Provide the (x, y) coordinate of the cell's center where the given text is located.  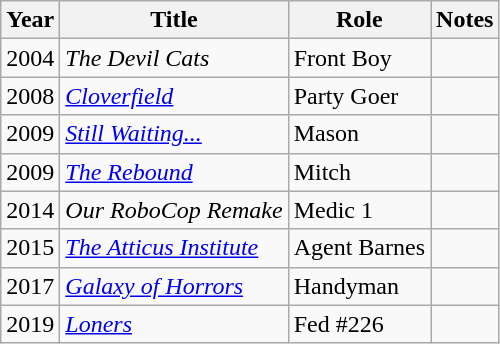
Loners (174, 324)
Still Waiting... (174, 134)
Party Goer (359, 96)
Our RoboCop Remake (174, 210)
Title (174, 20)
Notes (465, 20)
Galaxy of Horrors (174, 286)
2008 (30, 96)
Front Boy (359, 58)
2015 (30, 248)
2014 (30, 210)
Medic 1 (359, 210)
2017 (30, 286)
Mitch (359, 172)
Agent Barnes (359, 248)
Handyman (359, 286)
The Devil Cats (174, 58)
The Atticus Institute (174, 248)
The Rebound (174, 172)
Cloverfield (174, 96)
Fed #226 (359, 324)
2004 (30, 58)
Role (359, 20)
Mason (359, 134)
Year (30, 20)
2019 (30, 324)
